Search for the cell housing the specified text and yield its [x, y] center coordinate. 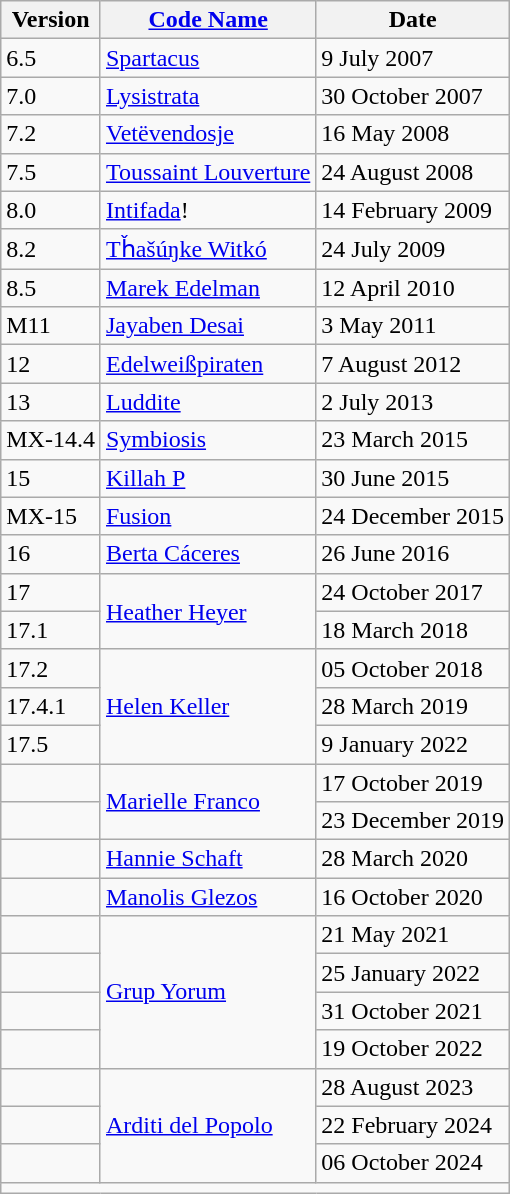
Heather Heyer [208, 611]
Berta Cáceres [208, 554]
9 July 2007 [413, 58]
13 [51, 402]
Luddite [208, 402]
12 April 2010 [413, 288]
06 October 2024 [413, 1163]
7.5 [51, 172]
Hannie Schaft [208, 859]
12 [51, 364]
30 June 2015 [413, 478]
7 August 2012 [413, 364]
Arditi del Popolo [208, 1125]
26 June 2016 [413, 554]
17.5 [51, 744]
6.5 [51, 58]
22 February 2024 [413, 1125]
3 May 2011 [413, 326]
Lysistrata [208, 96]
21 May 2021 [413, 935]
31 October 2021 [413, 1011]
15 [51, 478]
24 December 2015 [413, 516]
Grup Yorum [208, 992]
Vetëvendosje [208, 134]
16 [51, 554]
8.2 [51, 249]
MX-15 [51, 516]
Code Name [208, 20]
23 March 2015 [413, 440]
7.0 [51, 96]
Jayaben Desai [208, 326]
23 December 2019 [413, 821]
17 October 2019 [413, 783]
17.4.1 [51, 706]
Fusion [208, 516]
14 February 2009 [413, 210]
Spartacus [208, 58]
19 October 2022 [413, 1049]
Manolis Glezos [208, 897]
24 July 2009 [413, 249]
8.5 [51, 288]
16 October 2020 [413, 897]
Marielle Franco [208, 802]
28 August 2023 [413, 1087]
9 January 2022 [413, 744]
25 January 2022 [413, 973]
18 March 2018 [413, 630]
24 October 2017 [413, 592]
Edelweißpiraten [208, 364]
7.2 [51, 134]
05 October 2018 [413, 668]
2 July 2013 [413, 402]
Marek Edelman [208, 288]
Symbiosis [208, 440]
16 May 2008 [413, 134]
24 August 2008 [413, 172]
Date [413, 20]
Helen Keller [208, 706]
17 [51, 592]
Version [51, 20]
Intifada! [208, 210]
Toussaint Louverture [208, 172]
M11 [51, 326]
MX-14.4 [51, 440]
28 March 2019 [413, 706]
Tȟašúŋke Witkó [208, 249]
Killah P [208, 478]
8.0 [51, 210]
28 March 2020 [413, 859]
17.2 [51, 668]
30 October 2007 [413, 96]
17.1 [51, 630]
